Locate the cell with the specified text and output its (x, y) center coordinate. 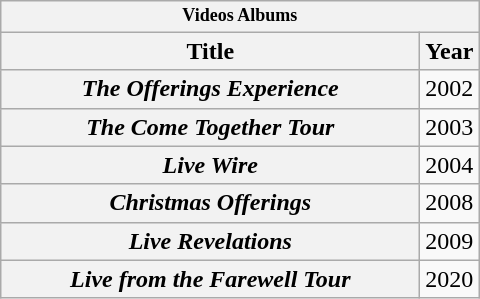
Christmas Offerings (210, 203)
2004 (450, 165)
2009 (450, 241)
Live Revelations (210, 241)
2020 (450, 279)
2003 (450, 127)
Videos Albums (240, 16)
Year (450, 51)
Title (210, 51)
The Offerings Experience (210, 89)
Live Wire (210, 165)
2002 (450, 89)
2008 (450, 203)
The Come Together Tour (210, 127)
Live from the Farewell Tour (210, 279)
